Search for the cell housing the specified text and yield its [X, Y] center coordinate. 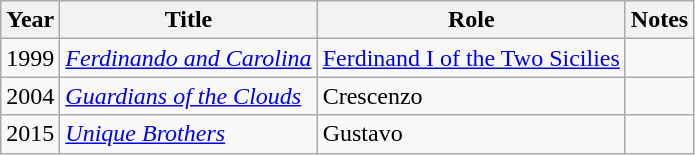
Gustavo [471, 134]
Guardians of the Clouds [188, 96]
Title [188, 20]
1999 [30, 58]
2004 [30, 96]
Role [471, 20]
Unique Brothers [188, 134]
Notes [659, 20]
Ferdinand I of the Two Sicilies [471, 58]
Year [30, 20]
2015 [30, 134]
Crescenzo [471, 96]
Ferdinando and Carolina [188, 58]
